Output the [x, y] coordinate of the center of the cell containing the given text.  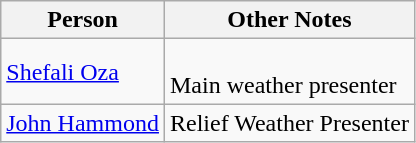
Person [83, 20]
Relief Weather Presenter [289, 123]
John Hammond [83, 123]
Main weather presenter [289, 72]
Other Notes [289, 20]
Shefali Oza [83, 72]
